Extract the (X, Y) coordinate from the center of the cell holding the provided text.  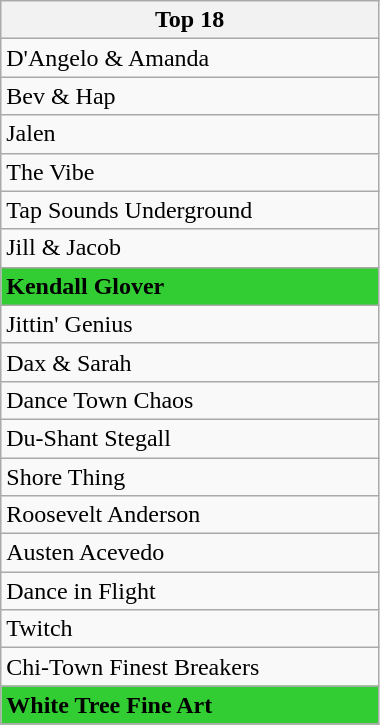
Dance Town Chaos (190, 400)
Jalen (190, 134)
White Tree Fine Art (190, 705)
Chi-Town Finest Breakers (190, 667)
Kendall Glover (190, 286)
Roosevelt Anderson (190, 515)
Du-Shant Stegall (190, 438)
Shore Thing (190, 477)
D'Angelo & Amanda (190, 58)
Top 18 (190, 20)
The Vibe (190, 172)
Bev & Hap (190, 96)
Tap Sounds Underground (190, 210)
Austen Acevedo (190, 553)
Jittin' Genius (190, 324)
Jill & Jacob (190, 248)
Dax & Sarah (190, 362)
Twitch (190, 629)
Dance in Flight (190, 591)
